Scan for the cell matching the given text and deliver its (X, Y) coordinate at center. 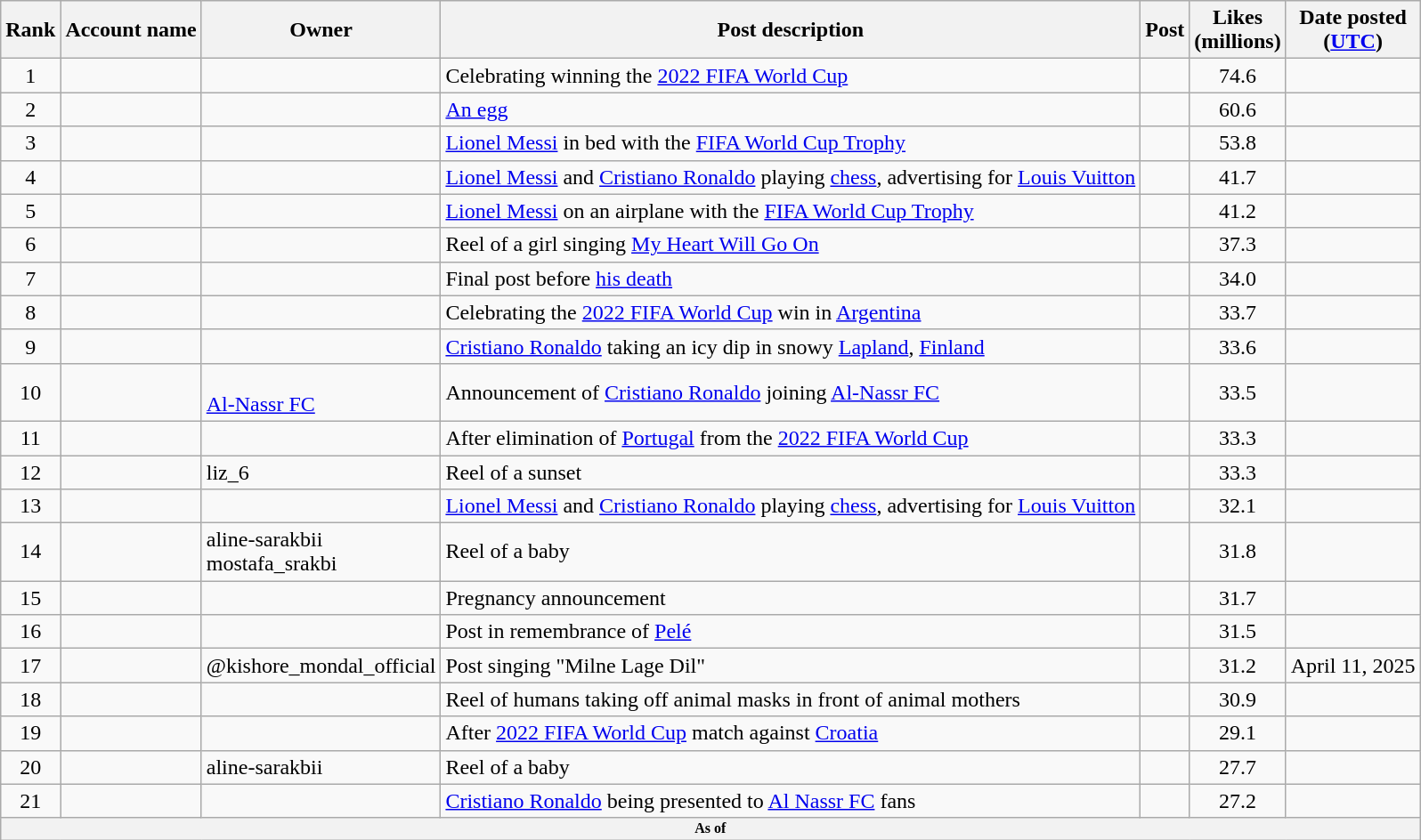
liz_6 (321, 472)
Reel of a sunset (791, 472)
30.9 (1238, 699)
21 (30, 801)
Celebrating winning the 2022 FIFA World Cup (791, 76)
16 (30, 632)
Cristiano Ronaldo taking an icy dip in snowy Lapland, Finland (791, 346)
@kishore_mondal_official (321, 666)
31.8 (1238, 552)
April 11, 2025 (1353, 666)
27.2 (1238, 801)
6 (30, 245)
Celebrating the 2022 FIFA World Cup win in Argentina (791, 312)
Account name (131, 30)
aline-sarakbii (321, 767)
31.2 (1238, 666)
Al-Nassr FC (321, 392)
74.6 (1238, 76)
37.3 (1238, 245)
17 (30, 666)
27.7 (1238, 767)
Post in remembrance of Pelé (791, 632)
10 (30, 392)
Date posted(UTC) (1353, 30)
8 (30, 312)
20 (30, 767)
33.7 (1238, 312)
33.5 (1238, 392)
14 (30, 552)
11 (30, 438)
41.2 (1238, 211)
1 (30, 76)
Likes(millions) (1238, 30)
As of (710, 828)
Lionel Messi in bed with the FIFA World Cup Trophy (791, 143)
3 (30, 143)
13 (30, 506)
33.6 (1238, 346)
After elimination of Portugal from the 2022 FIFA World Cup (791, 438)
18 (30, 699)
Final post before his death (791, 279)
An egg (791, 109)
31.5 (1238, 632)
32.1 (1238, 506)
aline-sarakbiimostafa_srakbi (321, 552)
Reel of a girl singing My Heart Will Go On (791, 245)
Owner (321, 30)
Announcement of Cristiano Ronaldo joining Al-Nassr FC (791, 392)
Reel of humans taking off animal masks in front of animal mothers (791, 699)
19 (30, 733)
15 (30, 598)
41.7 (1238, 177)
9 (30, 346)
After 2022 FIFA World Cup match against Croatia (791, 733)
Post description (791, 30)
34.0 (1238, 279)
60.6 (1238, 109)
Lionel Messi on an airplane with the FIFA World Cup Trophy (791, 211)
Pregnancy announcement (791, 598)
4 (30, 177)
7 (30, 279)
Post (1165, 30)
Cristiano Ronaldo being presented to Al Nassr FC fans (791, 801)
2 (30, 109)
5 (30, 211)
Post singing "Milne Lage Dil" (791, 666)
12 (30, 472)
29.1 (1238, 733)
Rank (30, 30)
53.8 (1238, 143)
31.7 (1238, 598)
